Locate the cell with the specified text and output its [X, Y] center coordinate. 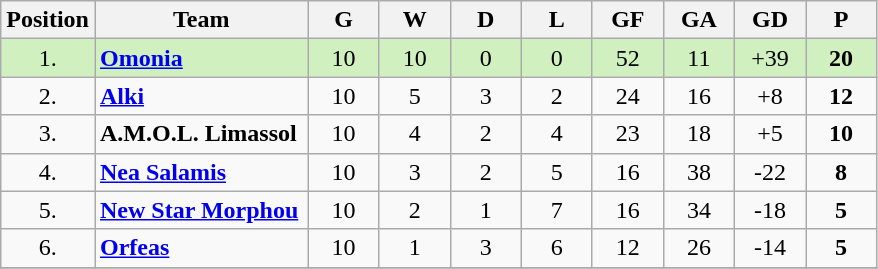
2. [48, 96]
GD [770, 20]
A.M.O.L. Limassol [201, 134]
+39 [770, 58]
D [486, 20]
GA [698, 20]
38 [698, 172]
-14 [770, 248]
P [842, 20]
Orfeas [201, 248]
23 [628, 134]
Position [48, 20]
G [344, 20]
11 [698, 58]
3. [48, 134]
Alki [201, 96]
26 [698, 248]
Nea Salamis [201, 172]
4. [48, 172]
Team [201, 20]
L [556, 20]
-18 [770, 210]
34 [698, 210]
8 [842, 172]
52 [628, 58]
+5 [770, 134]
+8 [770, 96]
20 [842, 58]
7 [556, 210]
-22 [770, 172]
New Star Morphou [201, 210]
GF [628, 20]
5. [48, 210]
6. [48, 248]
24 [628, 96]
18 [698, 134]
W [414, 20]
Omonia [201, 58]
1. [48, 58]
6 [556, 248]
